Return the [x, y] coordinate for the center point of the cell that contains the specified text.  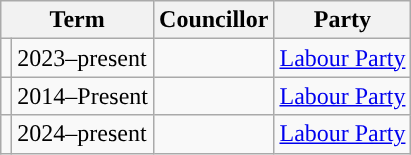
Councillor [214, 20]
Party [342, 20]
2014–Present [83, 96]
2023–present [83, 58]
Term [78, 20]
2024–present [83, 134]
